Provide the [X, Y] coordinate of the cell's center where the given text is located.  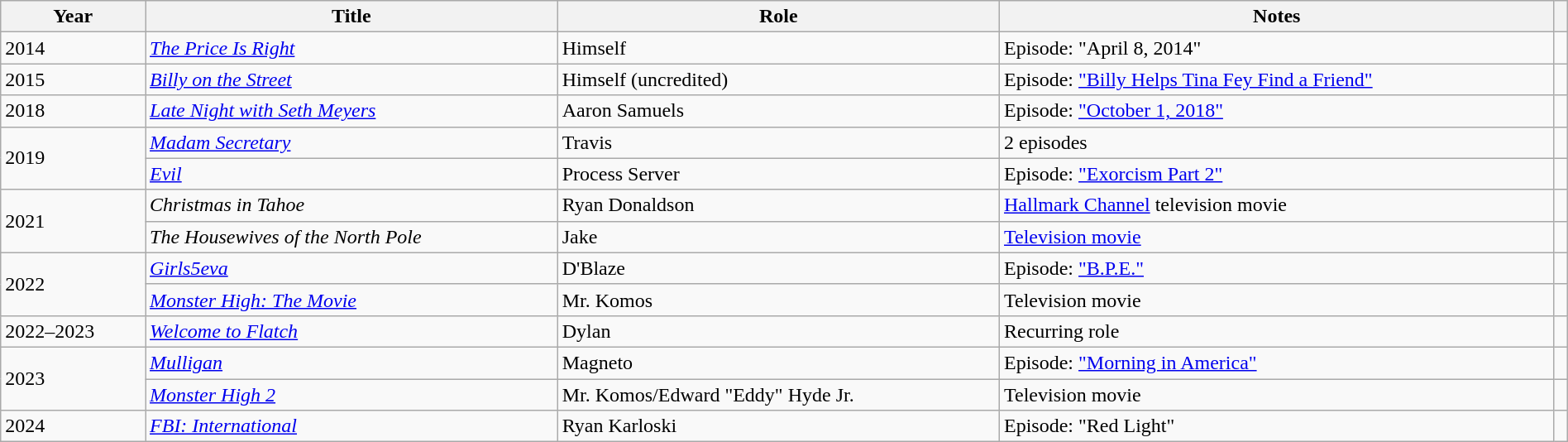
2019 [73, 158]
Hallmark Channel television movie [1277, 205]
The Housewives of the North Pole [352, 237]
Mr. Komos [778, 300]
Late Night with Seth Meyers [352, 111]
Dylan [778, 331]
Himself (uncredited) [778, 79]
Episode: "B.P.E." [1277, 268]
2024 [73, 426]
Episode: "Red Light" [1277, 426]
Jake [778, 237]
Evil [352, 174]
The Price Is Right [352, 48]
Monster High: The Movie [352, 300]
Mulligan [352, 363]
2022–2023 [73, 331]
D'Blaze [778, 268]
Welcome to Flatch [352, 331]
2018 [73, 111]
2021 [73, 221]
Monster High 2 [352, 395]
FBI: International [352, 426]
Process Server [778, 174]
Madam Secretary [352, 142]
Magneto [778, 363]
Ryan Donaldson [778, 205]
Title [352, 17]
Ryan Karloski [778, 426]
Aaron Samuels [778, 111]
Billy on the Street [352, 79]
Girls5eva [352, 268]
2014 [73, 48]
Christmas in Tahoe [352, 205]
Notes [1277, 17]
Episode: "Morning in America" [1277, 363]
Himself [778, 48]
Episode: "October 1, 2018" [1277, 111]
2 episodes [1277, 142]
Recurring role [1277, 331]
Episode: "Exorcism Part 2" [1277, 174]
2015 [73, 79]
Mr. Komos/Edward "Eddy" Hyde Jr. [778, 395]
2022 [73, 284]
Year [73, 17]
Episode: "April 8, 2014" [1277, 48]
Episode: "Billy Helps Tina Fey Find a Friend" [1277, 79]
Role [778, 17]
Travis [778, 142]
2023 [73, 378]
